Extract the [x, y] coordinate from the center of the cell holding the provided text.  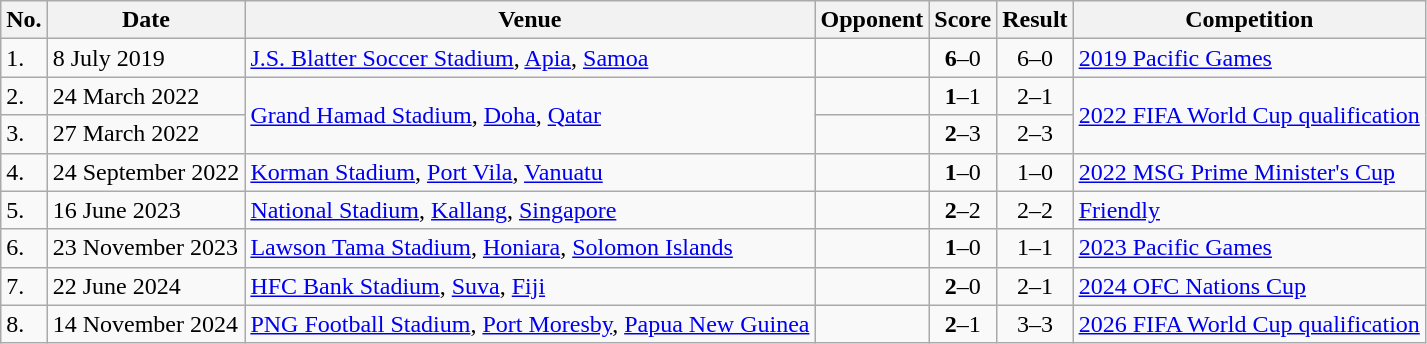
Date [146, 20]
2019 Pacific Games [1249, 58]
2023 Pacific Games [1249, 248]
Venue [530, 20]
Result [1035, 20]
2022 MSG Prime Minister's Cup [1249, 172]
Score [963, 20]
Lawson Tama Stadium, Honiara, Solomon Islands [530, 248]
23 November 2023 [146, 248]
Grand Hamad Stadium, Doha, Qatar [530, 115]
Opponent [872, 20]
27 March 2022 [146, 134]
3–3 [1035, 324]
8 July 2019 [146, 58]
2024 OFC Nations Cup [1249, 286]
J.S. Blatter Soccer Stadium, Apia, Samoa [530, 58]
3. [24, 134]
No. [24, 20]
2. [24, 96]
4. [24, 172]
1. [24, 58]
5. [24, 210]
2022 FIFA World Cup qualification [1249, 115]
24 March 2022 [146, 96]
2–0 [963, 286]
6. [24, 248]
National Stadium, Kallang, Singapore [530, 210]
2026 FIFA World Cup qualification [1249, 324]
22 June 2024 [146, 286]
7. [24, 286]
16 June 2023 [146, 210]
HFC Bank Stadium, Suva, Fiji [530, 286]
8. [24, 324]
14 November 2024 [146, 324]
Friendly [1249, 210]
PNG Football Stadium, Port Moresby, Papua New Guinea [530, 324]
Korman Stadium, Port Vila, Vanuatu [530, 172]
Competition [1249, 20]
24 September 2022 [146, 172]
